Find where the given text appears and provide that cell's center as (x, y) coordinate. 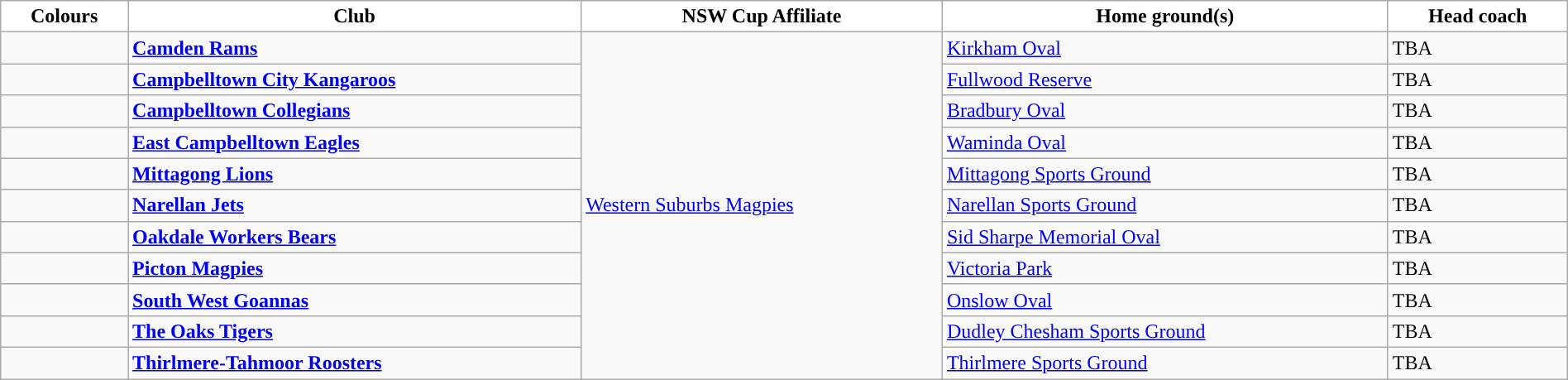
Mittagong Sports Ground (1164, 174)
Campbelltown City Kangaroos (355, 79)
Colours (65, 17)
East Campbelltown Eagles (355, 142)
Bradbury Oval (1164, 111)
South West Goannas (355, 300)
Onslow Oval (1164, 300)
Head coach (1477, 17)
Victoria Park (1164, 268)
Western Suburbs Magpies (762, 205)
Home ground(s) (1164, 17)
Picton Magpies (355, 268)
Thirlmere Sports Ground (1164, 363)
NSW Cup Affiliate (762, 17)
Thirlmere-Tahmoor Roosters (355, 363)
Sid Sharpe Memorial Oval (1164, 237)
Narellan Jets (355, 205)
Waminda Oval (1164, 142)
Oakdale Workers Bears (355, 237)
Mittagong Lions (355, 174)
The Oaks Tigers (355, 331)
Narellan Sports Ground (1164, 205)
Campbelltown Collegians (355, 111)
Kirkham Oval (1164, 48)
Dudley Chesham Sports Ground (1164, 331)
Camden Rams (355, 48)
Fullwood Reserve (1164, 79)
Club (355, 17)
